Determine the [X, Y] coordinate at the center of the cell enclosing the given text.  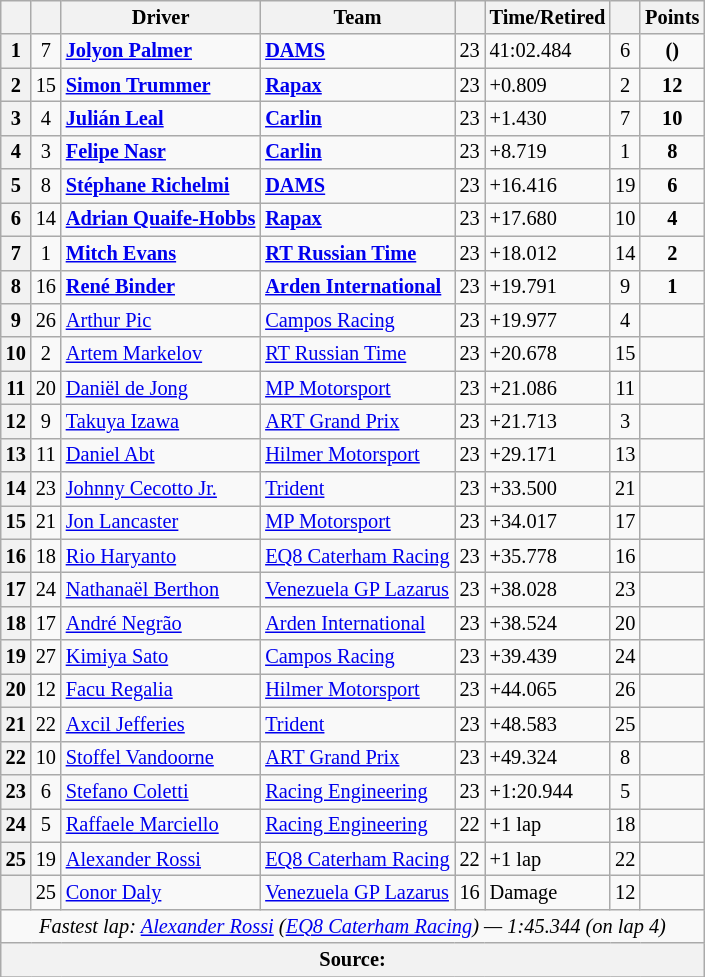
+34.017 [548, 522]
+1.430 [548, 118]
Fastest lap: Alexander Rossi (EQ8 Caterham Racing) — 1:45.344 (on lap 4) [353, 926]
+19.791 [548, 287]
+44.065 [548, 690]
+17.680 [548, 219]
Raffaele Marciello [160, 825]
Facu Regalia [160, 690]
27 [46, 657]
Daniël de Jong [160, 388]
Axcil Jefferies [160, 724]
Arthur Pic [160, 320]
Jolyon Palmer [160, 51]
Simon Trummer [160, 85]
Adrian Quaife-Hobbs [160, 219]
+21.713 [548, 421]
Stoffel Vandoorne [160, 758]
Stéphane Richelmi [160, 186]
Damage [548, 892]
+38.524 [548, 623]
+33.500 [548, 489]
+21.086 [548, 388]
Alexander Rossi [160, 859]
() [672, 51]
Mitch Evans [160, 253]
+48.583 [548, 724]
Conor Daly [160, 892]
Points [672, 17]
Julián Leal [160, 118]
+18.012 [548, 253]
+38.028 [548, 589]
+35.778 [548, 556]
Jon Lancaster [160, 522]
Kimiya Sato [160, 657]
+19.977 [548, 320]
Johnny Cecotto Jr. [160, 489]
Nathanaël Berthon [160, 589]
+39.439 [548, 657]
Team [357, 17]
+0.809 [548, 85]
+29.171 [548, 455]
+1:20.944 [548, 791]
René Binder [160, 287]
+20.678 [548, 354]
Artem Markelov [160, 354]
Source: [353, 960]
Takuya Izawa [160, 421]
41:02.484 [548, 51]
André Negrão [160, 623]
Felipe Nasr [160, 152]
Stefano Coletti [160, 791]
+16.416 [548, 186]
Driver [160, 17]
Rio Haryanto [160, 556]
+49.324 [548, 758]
Daniel Abt [160, 455]
+8.719 [548, 152]
Time/Retired [548, 17]
